Provide the (x, y) coordinate of the cell's center where the given text is located.  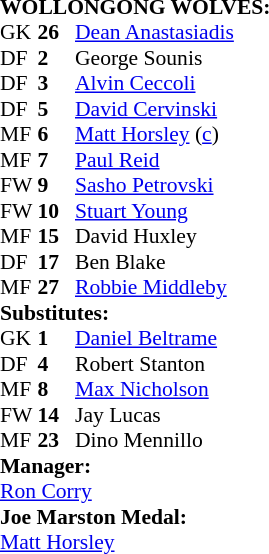
27 (57, 287)
15 (57, 237)
10 (57, 211)
6 (57, 135)
17 (57, 262)
7 (57, 160)
14 (57, 415)
3 (57, 83)
1 (57, 339)
9 (57, 185)
5 (57, 109)
8 (57, 389)
4 (57, 364)
23 (57, 441)
2 (57, 58)
26 (57, 33)
